For the text-containing cell, return its midpoint in (X, Y) coordinate format. 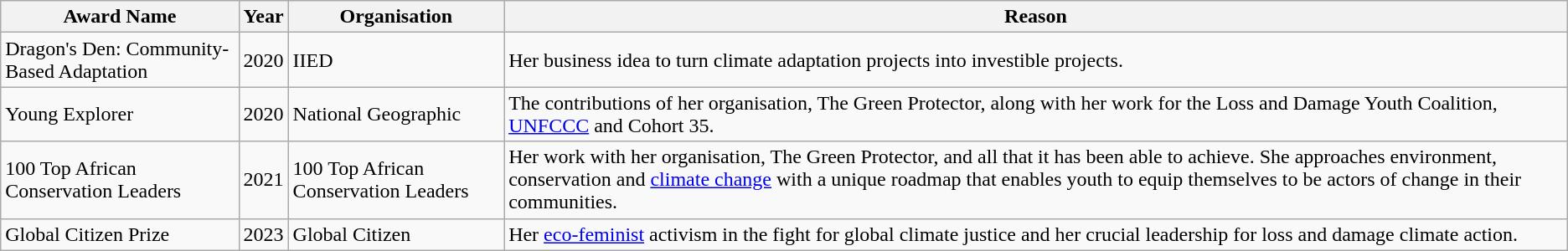
National Geographic (396, 114)
Organisation (396, 17)
Her eco-feminist activism in the fight for global climate justice and her crucial leadership for loss and damage climate action. (1036, 234)
IIED (396, 60)
Award Name (120, 17)
Year (263, 17)
Young Explorer (120, 114)
Global Citizen (396, 234)
Global Citizen Prize (120, 234)
Reason (1036, 17)
2021 (263, 180)
Her business idea to turn climate adaptation projects into investible projects. (1036, 60)
Dragon's Den: Community-Based Adaptation (120, 60)
2023 (263, 234)
The contributions of her organisation, The Green Protector, along with her work for the Loss and Damage Youth Coalition, UNFCCC and Cohort 35. (1036, 114)
